Detect which cell encompasses the target text, then output its [x, y] center coordinate. 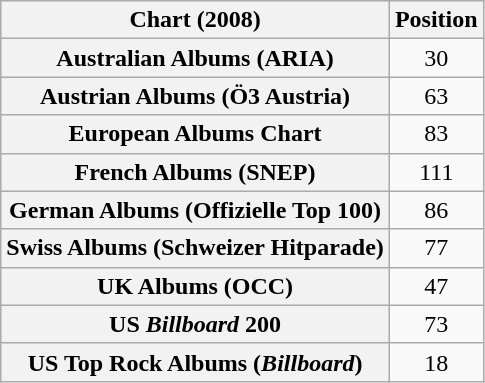
German Albums (Offizielle Top 100) [196, 210]
US Billboard 200 [196, 324]
European Albums Chart [196, 134]
111 [436, 172]
18 [436, 362]
UK Albums (OCC) [196, 286]
63 [436, 96]
Chart (2008) [196, 20]
Australian Albums (ARIA) [196, 58]
Position [436, 20]
73 [436, 324]
77 [436, 248]
Swiss Albums (Schweizer Hitparade) [196, 248]
Austrian Albums (Ö3 Austria) [196, 96]
86 [436, 210]
47 [436, 286]
83 [436, 134]
US Top Rock Albums (Billboard) [196, 362]
French Albums (SNEP) [196, 172]
30 [436, 58]
